Identify which cell holds the provided text, then report its (X, Y) central coordinate. 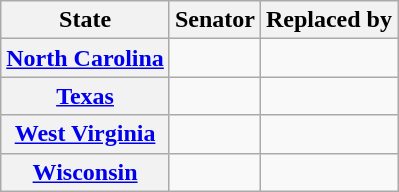
North Carolina (86, 58)
Texas (86, 96)
West Virginia (86, 134)
State (86, 20)
Senator (214, 20)
Replaced by (328, 20)
Wisconsin (86, 172)
